Provide the [x, y] coordinate of the cell's center where the given text is located.  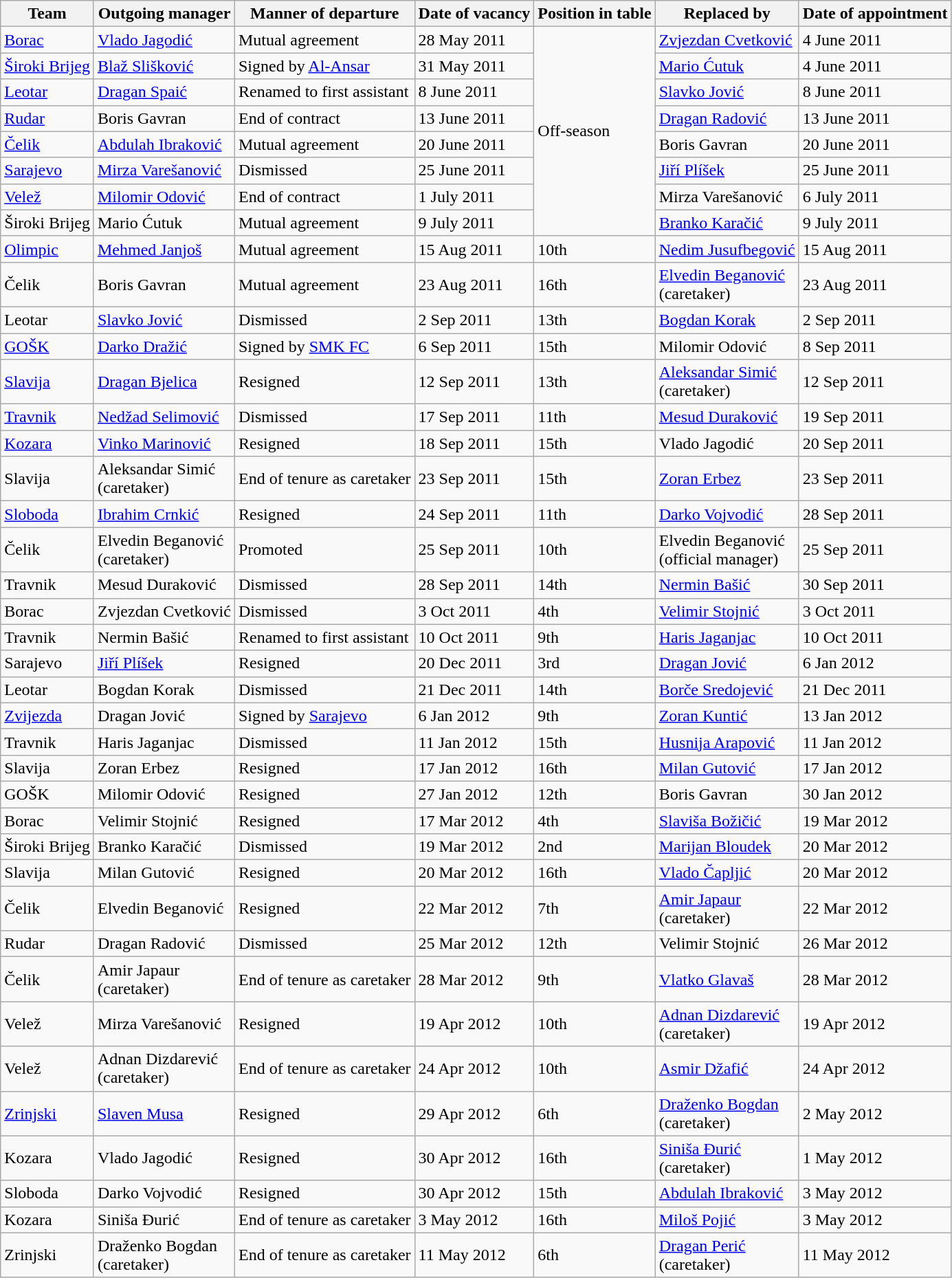
Replaced by [727, 14]
1 May 2012 [875, 1158]
Siniša Đurić [164, 1220]
3rd [595, 663]
7th [595, 909]
Manner of departure [324, 14]
Position in table [595, 14]
31 May 2011 [474, 66]
6 July 2011 [875, 197]
Vlatko Glavaš [727, 979]
Vinko Marinović [164, 443]
Vlado Čapljić [727, 873]
Team [47, 14]
Promoted [324, 550]
2 May 2012 [875, 1114]
Mehmed Janjoš [164, 249]
2nd [595, 847]
Date of appointment [875, 14]
Dragan Perić(caretaker) [727, 1255]
Elvedin Beganović(official manager) [727, 550]
13 Jan 2012 [875, 716]
18 Sep 2011 [474, 443]
20 Dec 2011 [474, 663]
Signed by Al-Ansar [324, 66]
26 Mar 2012 [875, 944]
6 Sep 2011 [474, 346]
17 Sep 2011 [474, 417]
8 Sep 2011 [875, 346]
Date of vacancy [474, 14]
Blaž Slišković [164, 66]
Slaven Musa [164, 1114]
27 Jan 2012 [474, 794]
17 Mar 2012 [474, 820]
Dragan Bjelica [164, 382]
Husnija Arapović [727, 742]
29 Apr 2012 [474, 1114]
Zvijezda [47, 716]
Asmir Džafić [727, 1068]
28 May 2011 [474, 40]
Elvedin Beganović [164, 909]
24 Sep 2011 [474, 514]
Darko Dražić [164, 346]
30 Sep 2011 [875, 585]
Olimpic [47, 249]
Borče Sredojević [727, 690]
30 Jan 2012 [875, 794]
Nedim Jusufbegović [727, 249]
Siniša Đurić(caretaker) [727, 1158]
19 Sep 2011 [875, 417]
Marijan Bloudek [727, 847]
25 Mar 2012 [474, 944]
Off-season [595, 131]
20 Sep 2011 [875, 443]
Nedžad Selimović [164, 417]
Outgoing manager [164, 14]
Ibrahim Crnkić [164, 514]
Slaviša Božičić [727, 820]
Miloš Pojić [727, 1220]
Signed by Sarajevo [324, 716]
Zoran Kuntić [727, 716]
Dragan Spaić [164, 92]
Signed by SMK FC [324, 346]
1 July 2011 [474, 197]
